Return the [x, y] coordinate for the center point of the cell that contains the specified text.  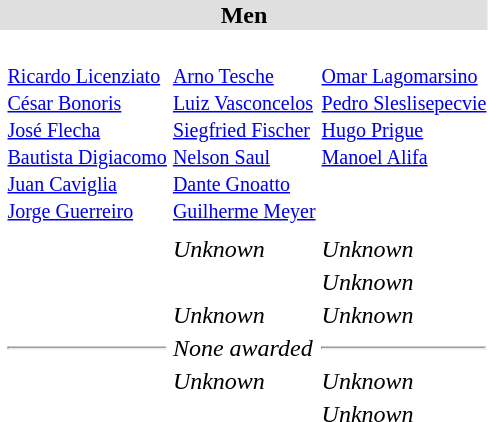
None awarded [244, 348]
Men [244, 15]
Ricardo LicenziatoCésar BonorisJosé FlechaBautista DigiacomoJuan CavigliaJorge Guerreiro [87, 129]
Omar LagomarsinoPedro SleslisepecvieHugo PrigueManoel Alifa [404, 129]
Arno TescheLuiz VasconcelosSiegfried FischerNelson SaulDante GnoattoGuilherme Meyer [244, 129]
